Output the (X, Y) coordinate of the center of the cell containing the given text.  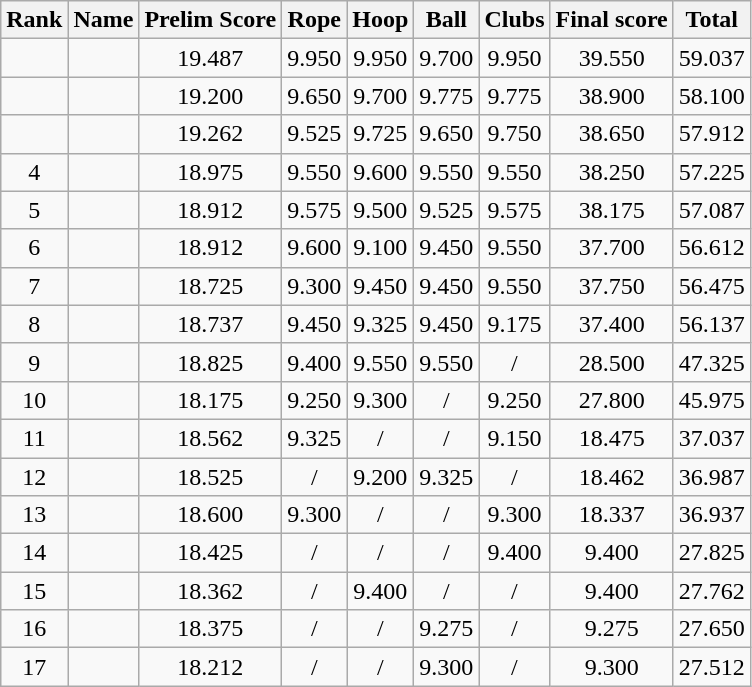
9.150 (514, 438)
18.825 (210, 362)
18.975 (210, 172)
19.200 (210, 96)
18.375 (210, 629)
9.200 (380, 477)
38.650 (612, 134)
15 (34, 591)
9.100 (380, 248)
19.487 (210, 58)
18.212 (210, 667)
Hoop (380, 20)
18.737 (210, 324)
18.725 (210, 286)
37.037 (712, 438)
9.500 (380, 210)
57.912 (712, 134)
8 (34, 324)
57.087 (712, 210)
17 (34, 667)
9.175 (514, 324)
58.100 (712, 96)
11 (34, 438)
38.175 (612, 210)
7 (34, 286)
18.337 (612, 515)
4 (34, 172)
45.975 (712, 400)
9.725 (380, 134)
18.562 (210, 438)
19.262 (210, 134)
18.600 (210, 515)
9 (34, 362)
18.425 (210, 553)
Rope (314, 20)
Rank (34, 20)
10 (34, 400)
Total (712, 20)
27.512 (712, 667)
13 (34, 515)
18.475 (612, 438)
27.650 (712, 629)
18.362 (210, 591)
57.225 (712, 172)
56.612 (712, 248)
6 (34, 248)
Final score (612, 20)
18.175 (210, 400)
18.462 (612, 477)
14 (34, 553)
9.750 (514, 134)
12 (34, 477)
27.762 (712, 591)
27.825 (712, 553)
Clubs (514, 20)
Ball (446, 20)
56.137 (712, 324)
36.987 (712, 477)
37.400 (612, 324)
56.475 (712, 286)
37.700 (612, 248)
Name (104, 20)
38.900 (612, 96)
47.325 (712, 362)
5 (34, 210)
39.550 (612, 58)
38.250 (612, 172)
16 (34, 629)
Prelim Score (210, 20)
28.500 (612, 362)
37.750 (612, 286)
59.037 (712, 58)
27.800 (612, 400)
18.525 (210, 477)
36.937 (712, 515)
